Provide the (x, y) coordinate of the cell's center where the given text is located.  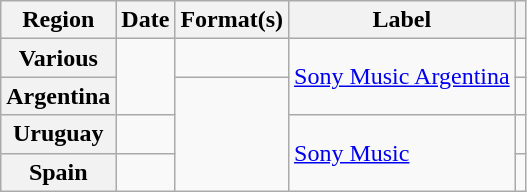
Format(s) (232, 20)
Various (58, 58)
Label (402, 20)
Argentina (58, 96)
Uruguay (58, 134)
Region (58, 20)
Sony Music Argentina (402, 77)
Sony Music (402, 153)
Spain (58, 172)
Date (146, 20)
